For the text-containing cell, return its midpoint in [X, Y] coordinate format. 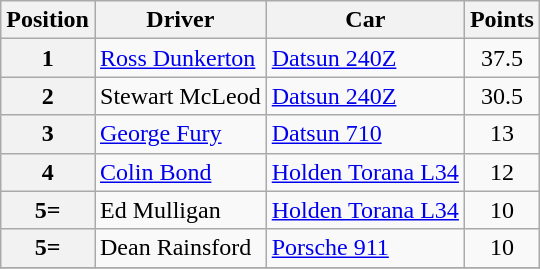
Porsche 911 [365, 248]
Stewart McLeod [180, 96]
1 [48, 58]
Position [48, 20]
Points [502, 20]
4 [48, 172]
Dean Rainsford [180, 248]
Car [365, 20]
13 [502, 134]
Ed Mulligan [180, 210]
Ross Dunkerton [180, 58]
3 [48, 134]
12 [502, 172]
30.5 [502, 96]
Colin Bond [180, 172]
Datsun 710 [365, 134]
Driver [180, 20]
2 [48, 96]
37.5 [502, 58]
George Fury [180, 134]
